Pinpoint the cell where the given text exists, returning its [x, y] midpoint coordinate. 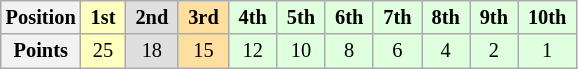
25 [104, 51]
8 [349, 51]
3rd [203, 17]
1 [547, 51]
1st [104, 17]
4th [253, 17]
18 [152, 51]
6 [397, 51]
2nd [152, 17]
Position [41, 17]
Points [41, 51]
5th [301, 17]
10 [301, 51]
15 [203, 51]
8th [446, 17]
4 [446, 51]
6th [349, 17]
12 [253, 51]
2 [494, 51]
7th [397, 17]
10th [547, 17]
9th [494, 17]
